Scan for the cell matching the given text and deliver its [x, y] coordinate at center. 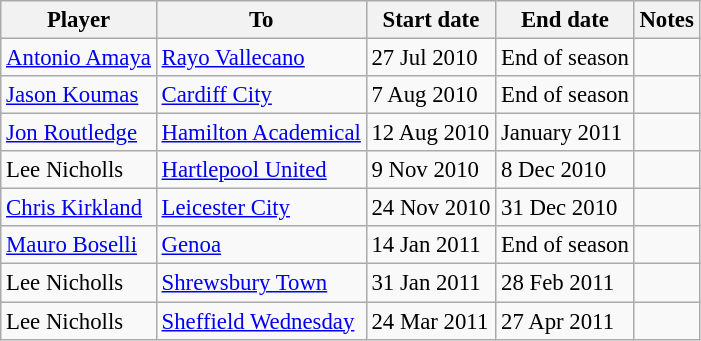
14 Jan 2011 [431, 245]
Hartlepool United [261, 170]
Chris Kirkland [79, 208]
12 Aug 2010 [431, 133]
Player [79, 20]
Shrewsbury Town [261, 283]
9 Nov 2010 [431, 170]
Mauro Boselli [79, 245]
24 Mar 2011 [431, 321]
Cardiff City [261, 95]
31 Jan 2011 [431, 283]
28 Feb 2011 [565, 283]
Jason Koumas [79, 95]
Rayo Vallecano [261, 58]
Antonio Amaya [79, 58]
End date [565, 20]
27 Jul 2010 [431, 58]
January 2011 [565, 133]
Leicester City [261, 208]
Jon Routledge [79, 133]
Hamilton Academical [261, 133]
27 Apr 2011 [565, 321]
8 Dec 2010 [565, 170]
To [261, 20]
Start date [431, 20]
Sheffield Wednesday [261, 321]
Notes [666, 20]
7 Aug 2010 [431, 95]
24 Nov 2010 [431, 208]
Genoa [261, 245]
31 Dec 2010 [565, 208]
